Search for the cell housing the specified text and yield its [x, y] center coordinate. 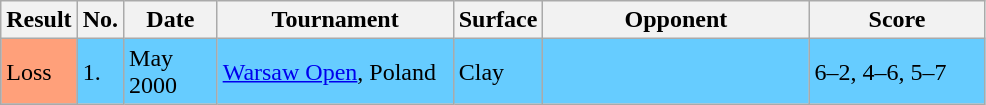
Clay [498, 72]
Date [171, 20]
Tournament [335, 20]
Opponent [676, 20]
No. [100, 20]
Warsaw Open, Poland [335, 72]
Surface [498, 20]
6–2, 4–6, 5–7 [897, 72]
Loss [39, 72]
May 2000 [171, 72]
1. [100, 72]
Result [39, 20]
Score [897, 20]
